Find where the given text appears and provide that cell's center as [X, Y] coordinate. 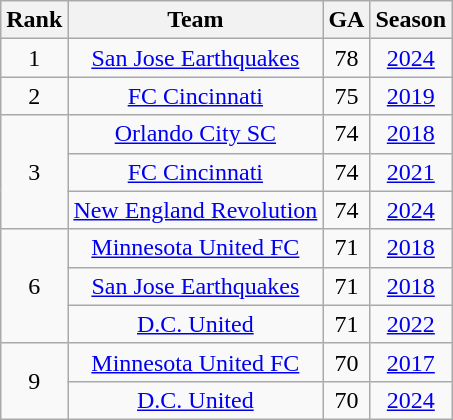
1 [34, 58]
78 [346, 58]
2021 [411, 172]
New England Revolution [196, 210]
GA [346, 20]
2 [34, 96]
6 [34, 286]
3 [34, 172]
75 [346, 96]
2017 [411, 362]
Team [196, 20]
9 [34, 381]
Season [411, 20]
2022 [411, 324]
Rank [34, 20]
Orlando City SC [196, 134]
2019 [411, 96]
